Return [X, Y] of the center of cell containing provided text 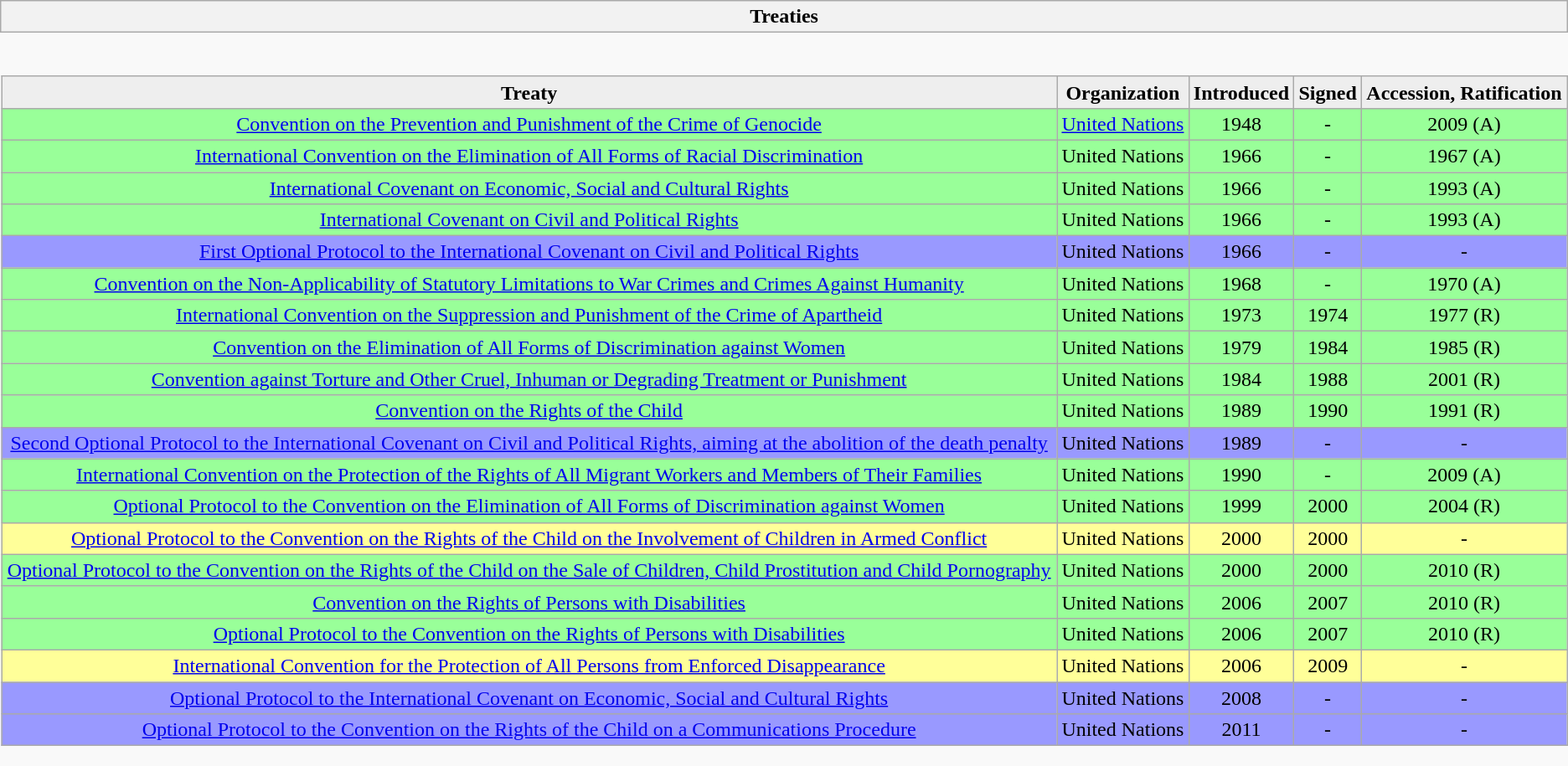
Second Optional Protocol to the International Covenant on Civil and Political Rights, aiming at the abolition of the death penalty [529, 443]
1973 [1241, 316]
1999 [1241, 506]
1979 [1241, 347]
Organization [1122, 92]
1974 [1328, 316]
Treaty [529, 92]
Optional Protocol to the Convention on the Rights of the Child on the Sale of Children, Child Prostitution and Child Pornography [529, 570]
Optional Protocol to the Convention on the Rights of the Child on a Communications Procedure [529, 730]
Optional Protocol to the Convention on the Rights of Persons with Disabilities [529, 634]
Introduced [1241, 92]
International Convention on the Suppression and Punishment of the Crime of Apartheid [529, 316]
1985 (R) [1464, 347]
Convention on the Non-Applicability of Statutory Limitations to War Crimes and Crimes Against Humanity [529, 284]
Optional Protocol to the Convention on the Rights of the Child on the Involvement of Children in Armed Conflict [529, 538]
1991 (R) [1464, 411]
Treaties [784, 17]
2004 (R) [1464, 506]
Convention on the Elimination of All Forms of Discrimination against Women [529, 347]
2008 [1241, 697]
Optional Protocol to the International Covenant on Economic, Social and Cultural Rights [529, 697]
International Convention on the Elimination of All Forms of Racial Discrimination [529, 156]
First Optional Protocol to the International Covenant on Civil and Political Rights [529, 252]
International Convention on the Protection of the Rights of All Migrant Workers and Members of Their Families [529, 475]
Convention on the Rights of Persons with Disabilities [529, 602]
International Covenant on Civil and Political Rights [529, 220]
1967 (A) [1464, 156]
Accession, Ratification [1464, 92]
Signed [1328, 92]
International Convention for the Protection of All Persons from Enforced Disappearance [529, 666]
International Covenant on Economic, Social and Cultural Rights [529, 188]
2011 [1241, 730]
2009 [1328, 666]
Convention against Torture and Other Cruel, Inhuman or Degrading Treatment or Punishment [529, 379]
1970 (A) [1464, 284]
Convention on the Prevention and Punishment of the Crime of Genocide [529, 124]
1948 [1241, 124]
1968 [1241, 284]
1988 [1328, 379]
2001 (R) [1464, 379]
Convention on the Rights of the Child [529, 411]
Optional Protocol to the Convention on the Elimination of All Forms of Discrimination against Women [529, 506]
1977 (R) [1464, 316]
